Provide the [X, Y] coordinate of the cell's center where the given text is located.  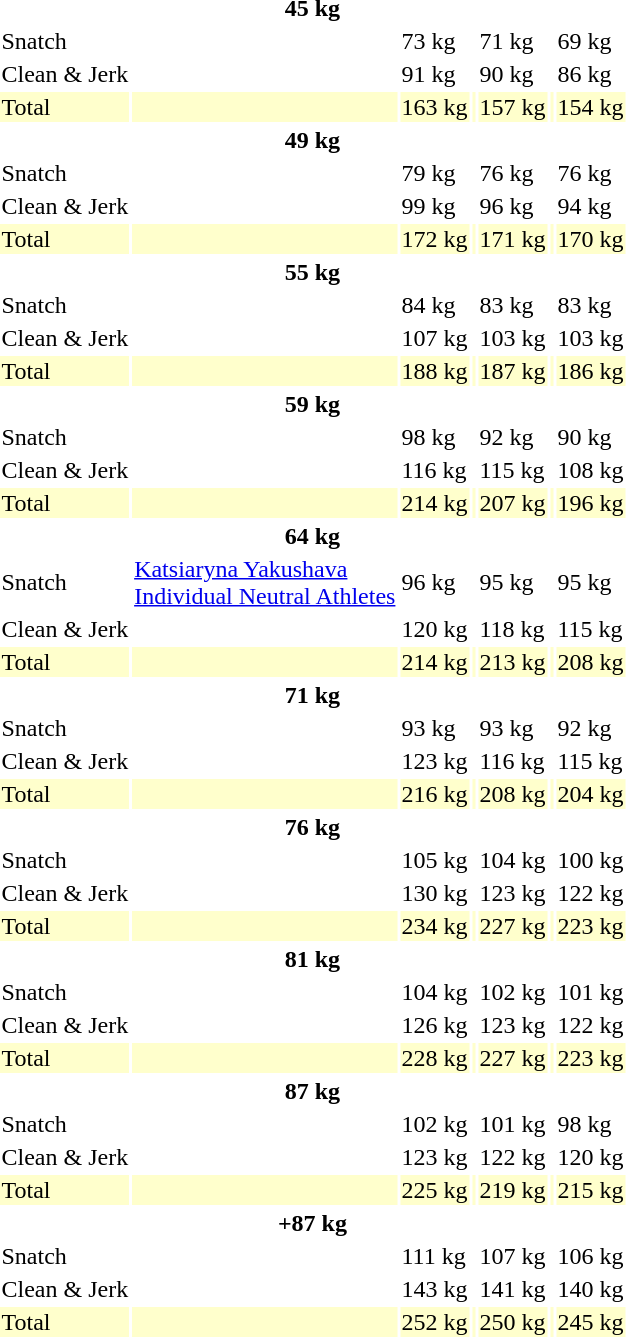
196 kg [590, 503]
+87 kg [312, 1223]
141 kg [512, 1289]
250 kg [512, 1322]
69 kg [590, 41]
234 kg [434, 926]
73 kg [434, 41]
111 kg [434, 1256]
108 kg [590, 470]
118 kg [512, 629]
187 kg [512, 371]
Katsiaryna YakushavaIndividual Neutral Athletes [265, 582]
86 kg [590, 74]
130 kg [434, 893]
228 kg [434, 1058]
245 kg [590, 1322]
172 kg [434, 239]
100 kg [590, 860]
163 kg [434, 107]
207 kg [512, 503]
91 kg [434, 74]
106 kg [590, 1256]
186 kg [590, 371]
225 kg [434, 1190]
105 kg [434, 860]
213 kg [512, 662]
188 kg [434, 371]
84 kg [434, 305]
216 kg [434, 794]
140 kg [590, 1289]
49 kg [312, 140]
171 kg [512, 239]
59 kg [312, 404]
143 kg [434, 1289]
126 kg [434, 1025]
215 kg [590, 1190]
94 kg [590, 206]
99 kg [434, 206]
79 kg [434, 173]
154 kg [590, 107]
81 kg [312, 959]
204 kg [590, 794]
219 kg [512, 1190]
157 kg [512, 107]
87 kg [312, 1091]
55 kg [312, 272]
252 kg [434, 1322]
64 kg [312, 536]
170 kg [590, 239]
